Provide the [X, Y] coordinate of the cell's center where the given text is located.  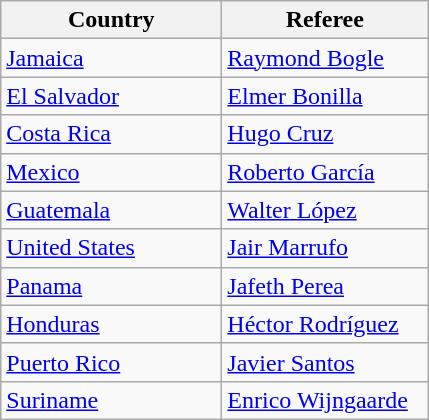
Jair Marrufo [325, 248]
Raymond Bogle [325, 58]
Guatemala [112, 210]
Elmer Bonilla [325, 96]
Roberto García [325, 172]
Enrico Wijngaarde [325, 400]
Mexico [112, 172]
Walter López [325, 210]
Costa Rica [112, 134]
United States [112, 248]
Panama [112, 286]
Héctor Rodríguez [325, 324]
El Salvador [112, 96]
Javier Santos [325, 362]
Referee [325, 20]
Jafeth Perea [325, 286]
Hugo Cruz [325, 134]
Honduras [112, 324]
Country [112, 20]
Suriname [112, 400]
Puerto Rico [112, 362]
Jamaica [112, 58]
